Determine the (X, Y) coordinate at the center of the cell enclosing the given text.  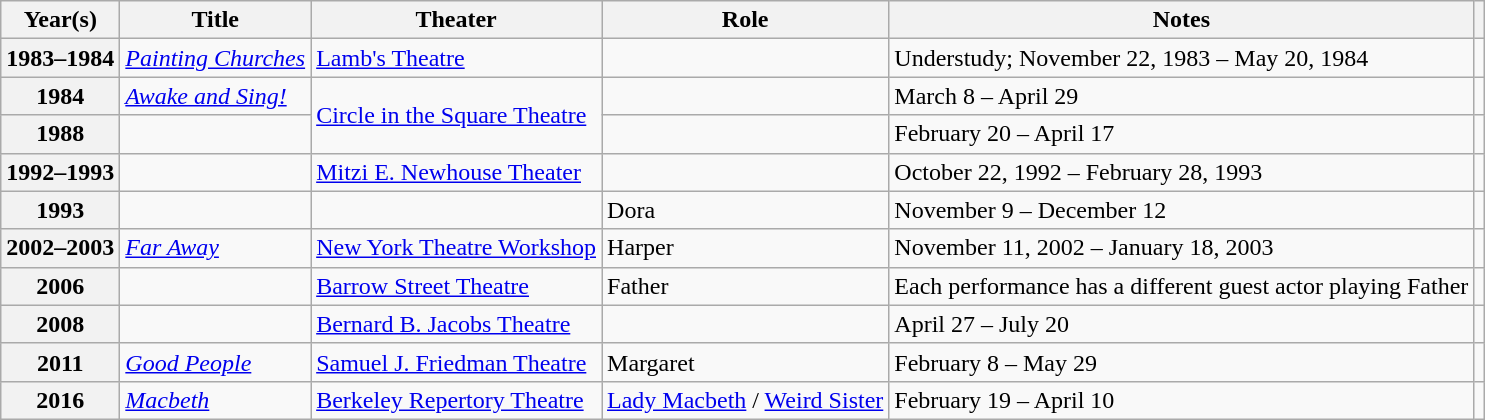
March 8 – April 29 (1182, 96)
Macbeth (216, 400)
Theater (456, 20)
February 8 – May 29 (1182, 362)
Harper (746, 248)
Dora (746, 210)
1992–1993 (60, 172)
Samuel J. Friedman Theatre (456, 362)
Lamb's Theatre (456, 58)
Lady Macbeth / Weird Sister (746, 400)
1983–1984 (60, 58)
Margaret (746, 362)
Berkeley Repertory Theatre (456, 400)
February 20 – April 17 (1182, 134)
Painting Churches (216, 58)
1993 (60, 210)
February 19 – April 10 (1182, 400)
New York Theatre Workshop (456, 248)
Role (746, 20)
Year(s) (60, 20)
Mitzi E. Newhouse Theater (456, 172)
Bernard B. Jacobs Theatre (456, 324)
2011 (60, 362)
October 22, 1992 – February 28, 1993 (1182, 172)
November 9 – December 12 (1182, 210)
Barrow Street Theatre (456, 286)
November 11, 2002 – January 18, 2003 (1182, 248)
Far Away (216, 248)
Circle in the Square Theatre (456, 115)
2016 (60, 400)
Father (746, 286)
Good People (216, 362)
Notes (1182, 20)
2002–2003 (60, 248)
1984 (60, 96)
2006 (60, 286)
Title (216, 20)
1988 (60, 134)
April 27 – July 20 (1182, 324)
2008 (60, 324)
Each performance has a different guest actor playing Father (1182, 286)
Awake and Sing! (216, 96)
Understudy; November 22, 1983 – May 20, 1984 (1182, 58)
